Return the (X, Y) coordinate for the center point of the cell that contains the specified text.  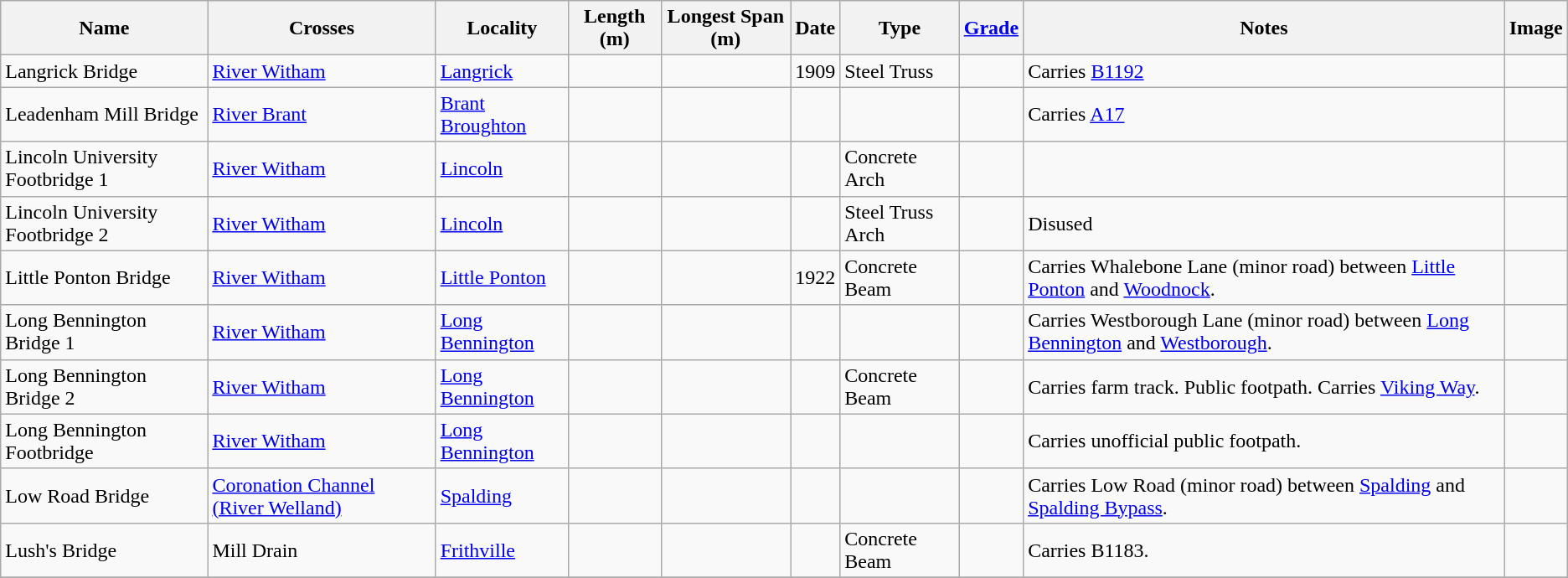
Disused (1264, 223)
Carries B1183. (1264, 550)
River Brant (322, 114)
Carries B1192 (1264, 71)
Grade (991, 28)
Lincoln University Footbridge 2 (104, 223)
Longest Span (m) (725, 28)
Steel Truss (900, 71)
Locality (502, 28)
Lush's Bridge (104, 550)
Long Bennington Bridge 2 (104, 387)
Carries Low Road (minor road) between Spalding and Spalding Bypass. (1264, 496)
Frithville (502, 550)
Carries unofficial public footpath. (1264, 441)
Low Road Bridge (104, 496)
1909 (816, 71)
Carries A17 (1264, 114)
Little Ponton Bridge (104, 278)
Coronation Channel (River Welland) (322, 496)
Image (1536, 28)
Lincoln University Footbridge 1 (104, 169)
1922 (816, 278)
Mill Drain (322, 550)
Carries Whalebone Lane (minor road) between Little Ponton and Woodnock. (1264, 278)
Long Bennington Bridge 1 (104, 332)
Brant Broughton (502, 114)
Date (816, 28)
Carries farm track. Public footpath. Carries Viking Way. (1264, 387)
Type (900, 28)
Langrick Bridge (104, 71)
Long Bennington Footbridge (104, 441)
Notes (1264, 28)
Spalding (502, 496)
Length (m) (615, 28)
Carries Westborough Lane (minor road) between Long Bennington and Westborough. (1264, 332)
Name (104, 28)
Little Ponton (502, 278)
Concrete Arch (900, 169)
Langrick (502, 71)
Crosses (322, 28)
Steel Truss Arch (900, 223)
Leadenham Mill Bridge (104, 114)
